Scan for the cell matching the given text and deliver its [x, y] coordinate at center. 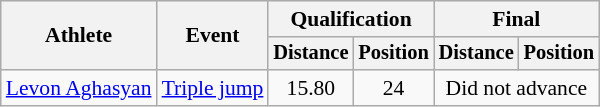
15.80 [310, 88]
Athlete [79, 36]
Triple jump [213, 88]
Did not advance [516, 88]
Qualification [350, 19]
Event [213, 36]
Levon Aghasyan [79, 88]
Final [516, 19]
24 [393, 88]
